Search for the cell housing the specified text and yield its (x, y) center coordinate. 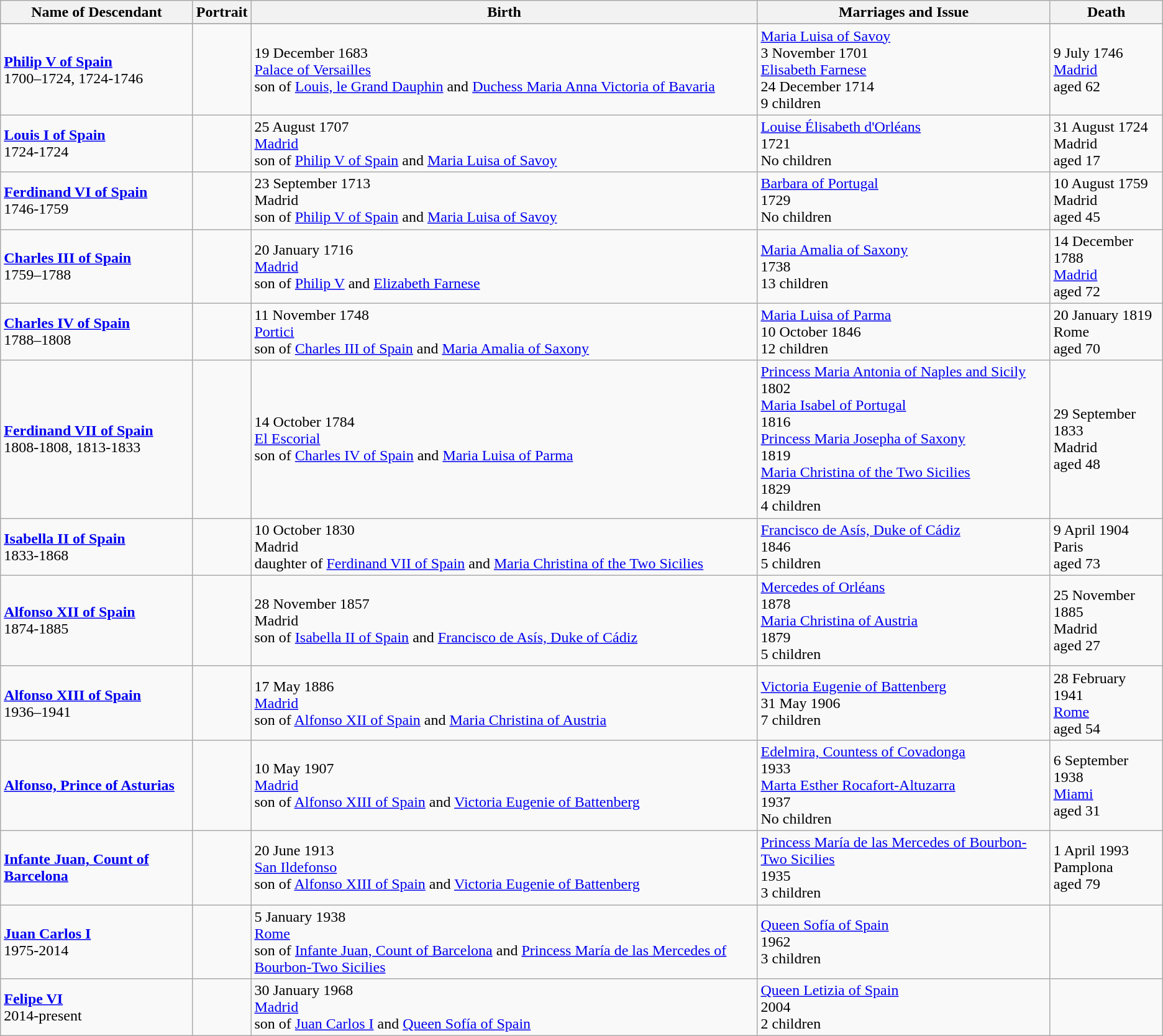
Francisco de Asís, Duke of Cádiz18465 children (903, 547)
Philip V of Spain1700–1724, 1724-1746 (97, 70)
Louise Élisabeth d'Orléans1721No children (903, 143)
25 November 1885Madridaged 27 (1106, 620)
Juan Carlos I1975-2014 (97, 942)
Maria Luisa of Savoy3 November 1701Elisabeth Farnese24 December 17149 children (903, 70)
29 September 1833Madridaged 48 (1106, 439)
Louis I of Spain1724-1724 (97, 143)
Victoria Eugenie of Battenberg31 May 19067 children (903, 703)
Maria Luisa of Parma10 October 184612 children (903, 332)
9 July 1746Madridaged 62 (1106, 70)
Name of Descendant (97, 12)
Portrait (222, 12)
5 January 1938Rome son of Infante Juan, Count of Barcelona and Princess María de las Mercedes of Bourbon-Two Sicilies (504, 942)
10 May 1907Madridson of Alfonso XIII of Spain and Victoria Eugenie of Battenberg (504, 785)
Alfonso, Prince of Asturias (97, 785)
Queen Sofía of Spain19623 children (903, 942)
Isabella II of Spain1833-1868 (97, 547)
Marriages and Issue (903, 12)
10 October 1830Madriddaughter of Ferdinand VII of Spain and Maria Christina of the Two Sicilies (504, 547)
9 April 1904Parisaged 73 (1106, 547)
25 August 1707Madridson of Philip V of Spain and Maria Luisa of Savoy (504, 143)
28 February 1941Romeaged 54 (1106, 703)
Alfonso XIII of Spain1936–1941 (97, 703)
Mercedes of Orléans1878Maria Christina of Austria18795 children (903, 620)
10 August 1759Madridaged 45 (1106, 201)
Alfonso XII of Spain1874-1885 (97, 620)
14 October 1784El Escorialson of Charles IV of Spain and Maria Luisa of Parma (504, 439)
11 November 1748Porticison of Charles III of Spain and Maria Amalia of Saxony (504, 332)
Charles IV of Spain1788–1808 (97, 332)
Birth (504, 12)
Queen Letizia of Spain20042 children (903, 1007)
17 May 1886Madridson of Alfonso XII of Spain and Maria Christina of Austria (504, 703)
20 January 1819Romeaged 70 (1106, 332)
19 December 1683Palace of Versaillesson of Louis, le Grand Dauphin and Duchess Maria Anna Victoria of Bavaria (504, 70)
Ferdinand VII of Spain1808-1808, 1813-1833 (97, 439)
28 November 1857Madridson of Isabella II of Spain and Francisco de Asís, Duke of Cádiz (504, 620)
Edelmira, Countess of Covadonga1933Marta Esther Rocafort-Altuzarra1937No children (903, 785)
Charles III of Spain1759–1788 (97, 266)
Barbara of Portugal1729No children (903, 201)
6 September 1938Miamiaged 31 (1106, 785)
14 December 1788Madridaged 72 (1106, 266)
31 August 1724Madridaged 17 (1106, 143)
20 June 1913San Ildefonso son of Alfonso XIII of Spain and Victoria Eugenie of Battenberg (504, 867)
30 January 1968Madrid son of Juan Carlos I and Queen Sofía of Spain (504, 1007)
Maria Amalia of Saxony173813 children (903, 266)
23 September 1713Madridson of Philip V of Spain and Maria Luisa of Savoy (504, 201)
Ferdinand VI of Spain1746-1759 (97, 201)
Infante Juan, Count of Barcelona (97, 867)
1 April 1993Pamplonaaged 79 (1106, 867)
Princess María de las Mercedes of Bourbon-Two Sicilies19353 children (903, 867)
Felipe VI2014-present (97, 1007)
20 January 1716Madridson of Philip V and Elizabeth Farnese (504, 266)
Death (1106, 12)
